Return [x, y] of the center of cell containing provided text 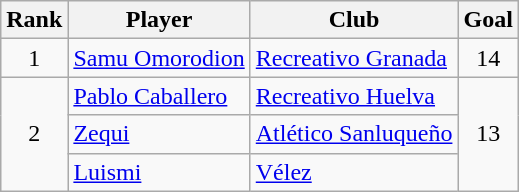
14 [488, 58]
Player [159, 20]
Club [354, 20]
Luismi [159, 172]
Recreativo Granada [354, 58]
Recreativo Huelva [354, 96]
Zequi [159, 134]
1 [34, 58]
Vélez [354, 172]
Pablo Caballero [159, 96]
Goal [488, 20]
13 [488, 134]
Atlético Sanluqueño [354, 134]
Rank [34, 20]
2 [34, 134]
Samu Omorodion [159, 58]
